Output the [X, Y] coordinate of the center of the cell containing the given text.  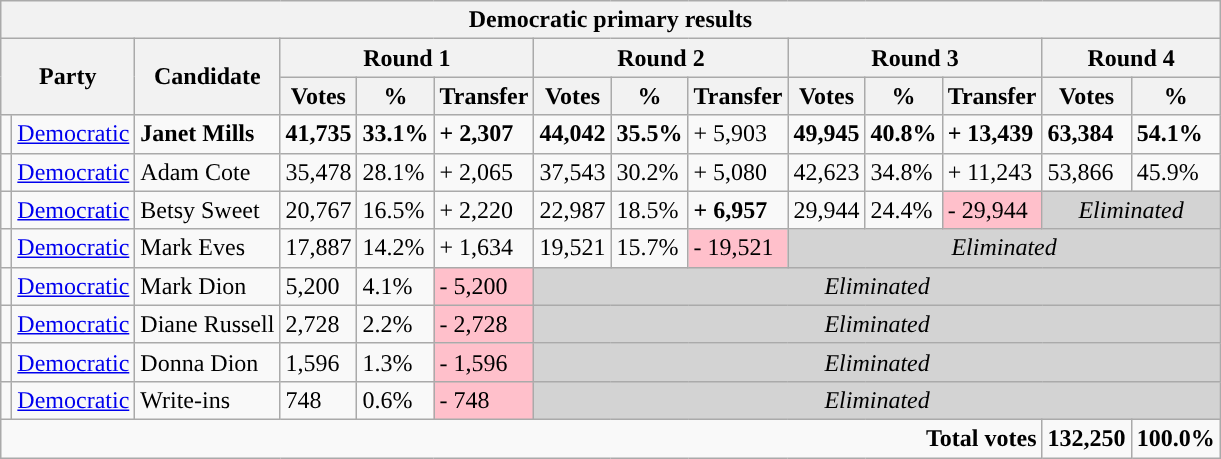
Adam Cote [208, 172]
17,887 [318, 248]
29,944 [826, 210]
Diane Russell [208, 324]
Round 1 [407, 58]
30.2% [650, 172]
37,543 [572, 172]
14.2% [396, 248]
- 1,596 [484, 362]
35.5% [650, 134]
54.1% [1176, 134]
Round 4 [1131, 58]
1,596 [318, 362]
- 5,200 [484, 286]
+ 2,307 [484, 134]
+ 5,080 [738, 172]
2,728 [318, 324]
16.5% [396, 210]
- 2,728 [484, 324]
+ 11,243 [992, 172]
- 19,521 [738, 248]
1.3% [396, 362]
Total votes [522, 438]
19,521 [572, 248]
Candidate [208, 77]
34.8% [904, 172]
15.7% [650, 248]
- 29,944 [992, 210]
Round 2 [661, 58]
20,767 [318, 210]
28.1% [396, 172]
2.2% [396, 324]
- 748 [484, 400]
Write-ins [208, 400]
+ 2,065 [484, 172]
44,042 [572, 134]
24.4% [904, 210]
42,623 [826, 172]
Round 3 [915, 58]
Democratic primary results [610, 20]
45.9% [1176, 172]
Mark Eves [208, 248]
Janet Mills [208, 134]
Mark Dion [208, 286]
Party [68, 77]
748 [318, 400]
+ 2,220 [484, 210]
Betsy Sweet [208, 210]
+ 6,957 [738, 210]
35,478 [318, 172]
5,200 [318, 286]
100.0% [1176, 438]
Donna Dion [208, 362]
63,384 [1086, 134]
+ 1,634 [484, 248]
53,866 [1086, 172]
18.5% [650, 210]
41,735 [318, 134]
49,945 [826, 134]
+ 5,903 [738, 134]
33.1% [396, 134]
+ 13,439 [992, 134]
4.1% [396, 286]
22,987 [572, 210]
0.6% [396, 400]
40.8% [904, 134]
132,250 [1086, 438]
